Extract the [X, Y] coordinate from the center of the cell holding the provided text.  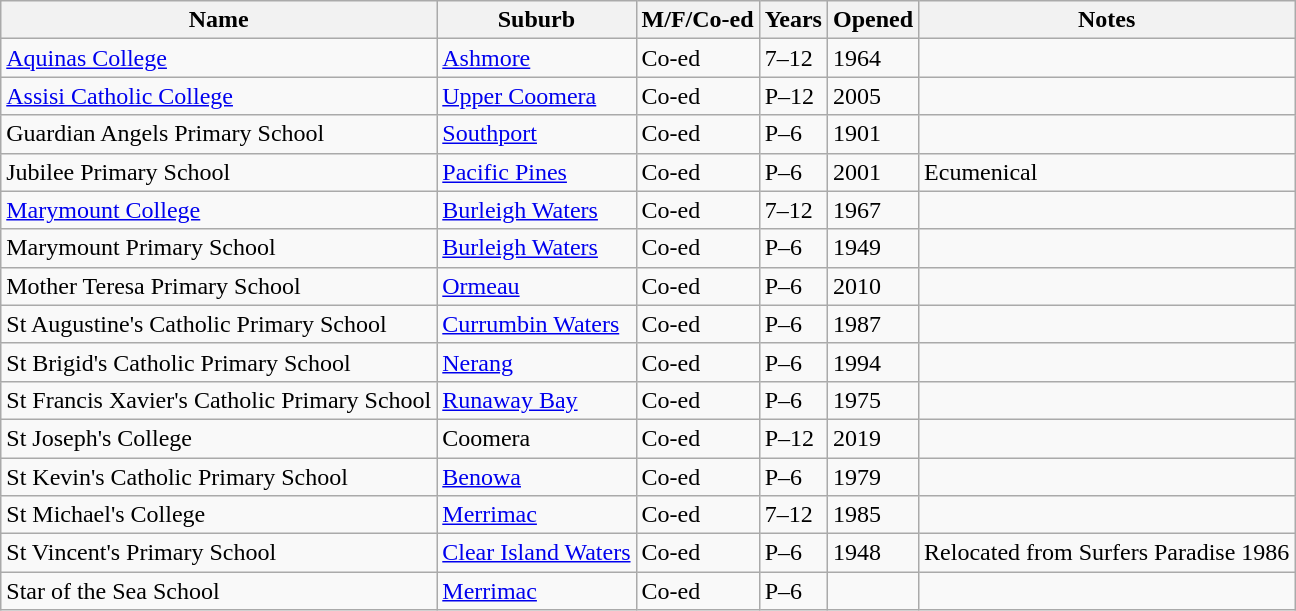
Benowa [536, 477]
1967 [872, 210]
Clear Island Waters [536, 553]
Years [793, 20]
Ormeau [536, 286]
Assisi Catholic College [219, 96]
2010 [872, 286]
1994 [872, 362]
St Joseph's College [219, 438]
Aquinas College [219, 58]
St Vincent's Primary School [219, 553]
1901 [872, 134]
2001 [872, 172]
St Augustine's Catholic Primary School [219, 324]
Runaway Bay [536, 400]
Marymount Primary School [219, 248]
Ecumenical [1107, 172]
1949 [872, 248]
1985 [872, 515]
1987 [872, 324]
Pacific Pines [536, 172]
Currumbin Waters [536, 324]
M/F/Co-ed [698, 20]
Opened [872, 20]
Notes [1107, 20]
Southport [536, 134]
2005 [872, 96]
Marymount College [219, 210]
1948 [872, 553]
St Michael's College [219, 515]
1964 [872, 58]
1975 [872, 400]
Upper Coomera [536, 96]
Ashmore [536, 58]
2019 [872, 438]
Suburb [536, 20]
Mother Teresa Primary School [219, 286]
St Brigid's Catholic Primary School [219, 362]
Jubilee Primary School [219, 172]
Relocated from Surfers Paradise 1986 [1107, 553]
Guardian Angels Primary School [219, 134]
Star of the Sea School [219, 591]
St Kevin's Catholic Primary School [219, 477]
St Francis Xavier's Catholic Primary School [219, 400]
Name [219, 20]
Nerang [536, 362]
1979 [872, 477]
Coomera [536, 438]
